Return (x, y) of the center of cell containing provided text 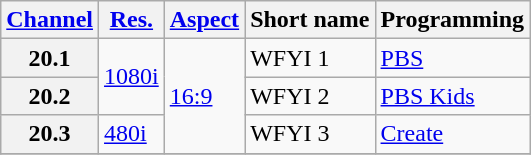
PBS Kids (452, 96)
PBS (452, 58)
Create (452, 134)
Aspect (204, 20)
20.1 (50, 58)
480i (132, 134)
WFYI 2 (310, 96)
WFYI 3 (310, 134)
Programming (452, 20)
16:9 (204, 96)
Channel (50, 20)
20.2 (50, 96)
WFYI 1 (310, 58)
20.3 (50, 134)
Res. (132, 20)
Short name (310, 20)
1080i (132, 77)
